Capture the cell that displays the provided text and extract its (x, y) central coordinate. 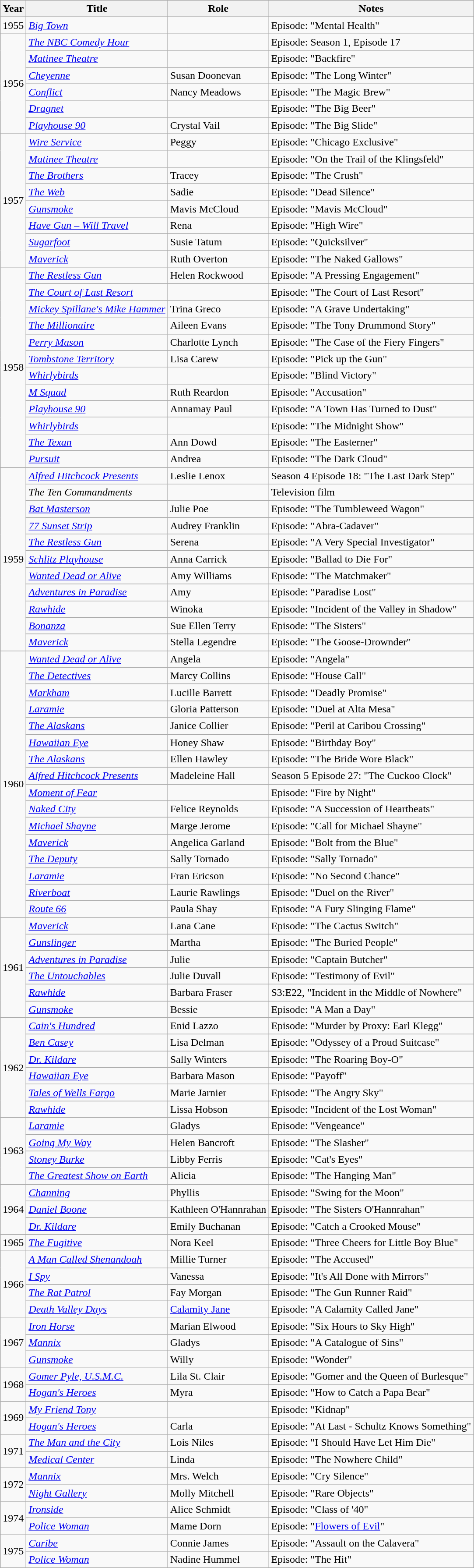
Cheyenne (97, 75)
Dragnet (97, 109)
Marian Elwood (218, 1326)
Susie Tatum (218, 242)
Episode: "The Midnight Show" (371, 425)
Alicia (218, 1176)
Channing (97, 1193)
Episode: "The Magic Brew" (371, 92)
Episode: "A Catalogue of Sins" (371, 1343)
Episode: "Bolt from the Blue" (371, 842)
Episode: "Blind Victory" (371, 375)
Medical Center (97, 1459)
Audrey Franklin (218, 526)
Riverboat (97, 892)
Episode: "Ballad to Die For" (371, 559)
1966 (13, 1284)
Episode: "Incident of the Lost Woman" (371, 1109)
Episode: "Flowers of Evil" (371, 1526)
Episode: "A Grave Undertaking" (371, 309)
Episode: "Chicago Exclusive" (371, 142)
Mrs. Welch (218, 1476)
The Brothers (97, 175)
A Man Called Shenandoah (97, 1259)
Angela (218, 659)
Episode: "Class of '40" (371, 1509)
Title (97, 9)
Season 5 Episode 27: "The Cuckoo Clock" (371, 776)
Role (218, 9)
Sugarfoot (97, 242)
Calamity Jane (218, 1310)
Linda (218, 1459)
Episode: "Accusation" (371, 392)
Amy (218, 592)
Lana Cane (218, 926)
Episode: "It's All Done with Mirrors" (371, 1276)
Annamay Paul (218, 409)
Trina Greco (218, 309)
1971 (13, 1451)
1958 (13, 367)
Episode: "The Accused" (371, 1259)
1960 (13, 784)
Episode: "High Wire" (371, 226)
Episode: "Odyssey of a Proud Suitcase" (371, 1043)
Episode: "Kidnap" (371, 1409)
Lisa Delman (218, 1043)
Episode: "A Town Has Turned to Dust" (371, 409)
Angelica Garland (218, 842)
Enid Lazzo (218, 1026)
Episode: "Mavis McCloud" (371, 209)
Episode: "Call for Michael Shayne" (371, 826)
Episode: "The Gun Runner Raid" (371, 1293)
S3:E22, "Incident in the Middle of Nowhere" (371, 992)
The Deputy (97, 859)
Moment of Fear (97, 793)
Route 66 (97, 909)
Winoka (218, 609)
Episode: "The Matchmaker" (371, 576)
Bat Masterson (97, 509)
Stella Legendre (218, 642)
Marge Jerome (218, 826)
Helen Rockwood (218, 276)
Episode: "The Bride Wore Black" (371, 759)
77 Sunset Strip (97, 526)
The Man and the City (97, 1443)
My Friend Tony (97, 1409)
Episode: "The Slasher" (371, 1143)
Episode: "Peril at Caribou Crossing" (371, 726)
Episode: "Vengeance" (371, 1126)
Episode: "Assault on the Calavera" (371, 1543)
Episode: "Gomer and the Queen of Burlesque" (371, 1376)
Year (13, 9)
Episode: "A Pressing Engagement" (371, 276)
Michael Shayne (97, 826)
Leslie Lenox (218, 475)
Episode: "The Crush" (371, 175)
Gomer Pyle, U.S.M.C. (97, 1376)
1956 (13, 84)
Mickey Spillane's Mike Hammer (97, 309)
Season 4 Episode 18: "The Last Dark Step" (371, 475)
Susan Doonevan (218, 75)
Episode: "The Tony Drummond Story" (371, 326)
Conflict (97, 92)
Episode: "Backfire" (371, 59)
1959 (13, 559)
Lisa Carew (218, 359)
Ben Casey (97, 1043)
Sadie (218, 192)
Marcy Collins (218, 676)
Episode: "Wonder" (371, 1359)
Episode: "The Hanging Man" (371, 1176)
Episode: "Incident of the Valley in Shadow" (371, 609)
Stoney Burke (97, 1159)
1964 (13, 1209)
Naked City (97, 809)
Episode: "The Case of the Fiery Fingers" (371, 342)
Nancy Meadows (218, 92)
1962 (13, 1068)
Episode: "The Nowhere Child" (371, 1459)
1961 (13, 967)
Mavis McCloud (218, 209)
Notes (371, 9)
Episode: "Paradise Lost" (371, 592)
Carla (218, 1426)
Episode: "The Easterner" (371, 442)
Julie Duvall (218, 976)
Episode: "The Tumbleweed Wagon" (371, 509)
Marie Jarnier (218, 1093)
Episode: "A Very Special Investigator" (371, 542)
Episode: "The Sisters" (371, 626)
The Detectives (97, 676)
Emily Buchanan (218, 1226)
Charlotte Lynch (218, 342)
Tales of Wells Fargo (97, 1093)
Pursuit (97, 459)
Episode: "Abra-Cadaver" (371, 526)
Episode: "A Succession of Heartbeats" (371, 809)
Markham (97, 692)
Madeleine Hall (218, 776)
Episode: "Murder by Proxy: Earl Klegg" (371, 1026)
Wire Service (97, 142)
Sally Tornado (218, 859)
Gunslinger (97, 942)
Alice Schmidt (218, 1509)
The Ten Commandments (97, 492)
Episode: "Duel on the River" (371, 892)
Episode: "The Angry Sky" (371, 1093)
Episode: "Payoff" (371, 1076)
Honey Shaw (218, 743)
Cain's Hundred (97, 1026)
1965 (13, 1242)
Episode: "How to Catch a Papa Bear" (371, 1393)
Daniel Boone (97, 1209)
Episode: "Dead Silence" (371, 192)
Crystal Vail (218, 125)
Lois Niles (218, 1443)
Peggy (218, 142)
Nadine Hummel (218, 1560)
Ellen Hawley (218, 759)
Big Town (97, 25)
Felice Reynolds (218, 809)
The Court of Last Resort (97, 292)
Janice Collier (218, 726)
The Rat Patrol (97, 1293)
Episode: "The Goose-Drownder" (371, 642)
Caribe (97, 1543)
Barbara Fraser (218, 992)
Amy Williams (218, 576)
Episode: "Captain Butcher" (371, 959)
Episode: "Fire by Night" (371, 793)
Nora Keel (218, 1242)
Episode: "The Sisters O'Hannrahan" (371, 1209)
Episode: "A Fury Slinging Flame" (371, 909)
The Web (97, 192)
The NBC Comedy Hour (97, 42)
Julie Poe (218, 509)
Sally Winters (218, 1059)
Lila St. Clair (218, 1376)
Episode: "The Big Beer" (371, 109)
1975 (13, 1551)
Episode: "Deadly Promise" (371, 692)
Episode: "Quicksilver" (371, 242)
Episode: "The Hit" (371, 1560)
Episode: "At Last - Schultz Knows Something" (371, 1426)
M Squad (97, 392)
Episode: "Duel at Alta Mesa" (371, 709)
1974 (13, 1518)
Phyllis (218, 1193)
The Untouchables (97, 976)
Fran Ericson (218, 876)
Episode: "I Should Have Let Him Die" (371, 1443)
Episode: "Pick up the Gun" (371, 359)
Episode: "The Big Slide" (371, 125)
Mame Dorn (218, 1526)
Ruth Reardon (218, 392)
Ruth Overton (218, 259)
Bonanza (97, 626)
Molly Mitchell (218, 1493)
Gloria Patterson (218, 709)
Serena (218, 542)
Schlitz Playhouse (97, 559)
Lucille Barrett (218, 692)
Barbara Mason (218, 1076)
Ann Dowd (218, 442)
Episode: "Three Cheers for Little Boy Blue" (371, 1242)
The Fugitive (97, 1242)
Episode: "Birthday Boy" (371, 743)
Millie Turner (218, 1259)
Perry Mason (97, 342)
Episode: "Mental Health" (371, 25)
Night Gallery (97, 1493)
Episode: "The Long Winter" (371, 75)
Paula Shay (218, 909)
Episode: "No Second Chance" (371, 876)
Episode: "Rare Objects" (371, 1493)
Anna Carrick (218, 559)
Kathleen O'Hannrahan (218, 1209)
1967 (13, 1343)
The Texan (97, 442)
1957 (13, 200)
Episode: "The Dark Cloud" (371, 459)
Episode: "Swing for the Moon" (371, 1193)
Sue Ellen Terry (218, 626)
Martha (218, 942)
Episode: "On the Trail of the Klingsfeld" (371, 159)
Episode: "Sally Tornado" (371, 859)
Episode: "Cat's Eyes" (371, 1159)
Episode: Season 1, Episode 17 (371, 42)
Episode: "Catch a Crooked Mouse" (371, 1226)
1972 (13, 1484)
Iron Horse (97, 1326)
The Millionaire (97, 326)
1968 (13, 1384)
Andrea (218, 459)
Episode: "The Buried People" (371, 942)
Vanessa (218, 1276)
1963 (13, 1151)
Episode: "The Roaring Boy-O" (371, 1059)
Episode: "Six Hours to Sky High" (371, 1326)
Episode: "Angela" (371, 659)
Ironside (97, 1509)
Episode: "Cry Silence" (371, 1476)
1955 (13, 25)
Episode: "The Naked Gallows" (371, 259)
Bessie (218, 1009)
Lissa Hobson (218, 1109)
Tombstone Territory (97, 359)
Connie James (218, 1543)
Laurie Rawlings (218, 892)
Myra (218, 1393)
Libby Ferris (218, 1159)
Have Gun – Will Travel (97, 226)
The Greatest Show on Earth (97, 1176)
Helen Bancroft (218, 1143)
Julie (218, 959)
Willy (218, 1359)
Episode: "The Cactus Switch" (371, 926)
1969 (13, 1418)
Episode: "House Call" (371, 676)
Episode: "The Court of Last Resort" (371, 292)
Going My Way (97, 1143)
Rena (218, 226)
Aileen Evans (218, 326)
Episode: "A Man a Day" (371, 1009)
Tracey (218, 175)
Television film (371, 492)
Fay Morgan (218, 1293)
Death Valley Days (97, 1310)
Episode: "Testimony of Evil" (371, 976)
Episode: "A Calamity Called Jane" (371, 1310)
I Spy (97, 1276)
